Provide the [x, y] coordinate of the cell's center where the given text is located.  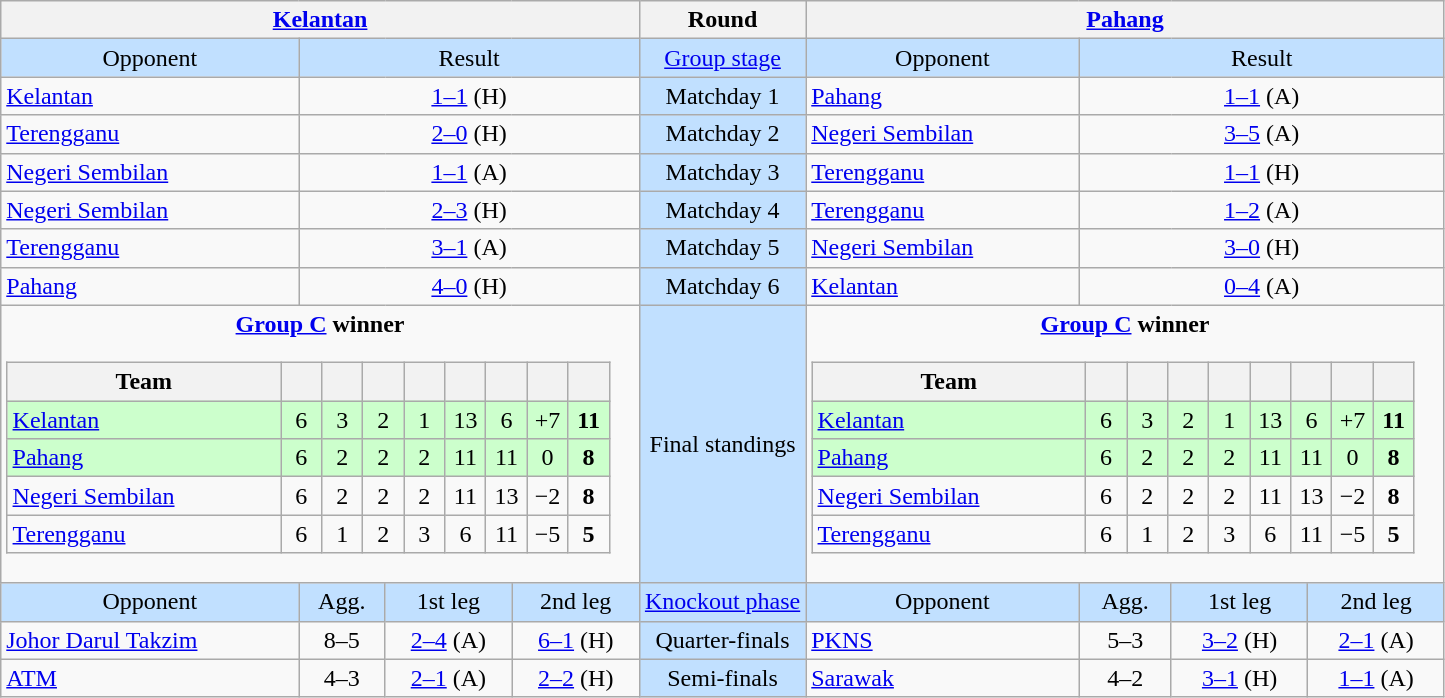
Matchday 3 [722, 172]
Knockout phase [722, 602]
4–2 [1125, 678]
Matchday 5 [722, 248]
0–4 (A) [1262, 286]
3–1 (A) [470, 248]
1–2 (A) [1262, 210]
Round [722, 20]
8–5 [342, 640]
6–1 (H) [576, 640]
Johor Darul Takzim [150, 640]
Quarter-finals [722, 640]
Matchday 2 [722, 134]
Group stage [722, 58]
Matchday 1 [722, 96]
3–0 (H) [1262, 248]
3–2 (H) [1239, 640]
5–3 [1125, 640]
3–1 (H) [1239, 678]
3–5 (A) [1262, 134]
PKNS [942, 640]
2–4 (A) [448, 640]
2–2 (H) [576, 678]
2–0 (H) [470, 134]
4–0 (H) [470, 286]
4–3 [342, 678]
ATM [150, 678]
Sarawak [942, 678]
Matchday 4 [722, 210]
Final standings [722, 444]
Matchday 6 [722, 286]
2–3 (H) [470, 210]
Semi-finals [722, 678]
